Output the [x, y] coordinate of the center of the cell containing the given text.  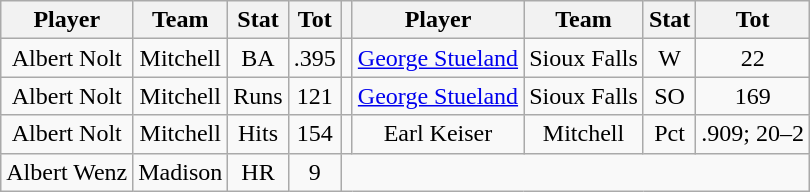
154 [314, 134]
SO [669, 96]
.909; 20–2 [753, 134]
Pct [669, 134]
Runs [258, 96]
Earl Keiser [438, 134]
Hits [258, 134]
.395 [314, 58]
HR [258, 172]
169 [753, 96]
121 [314, 96]
22 [753, 58]
W [669, 58]
Madison [180, 172]
9 [314, 172]
BA [258, 58]
Albert Wenz [67, 172]
